Scan for the cell matching the given text and deliver its (x, y) coordinate at center. 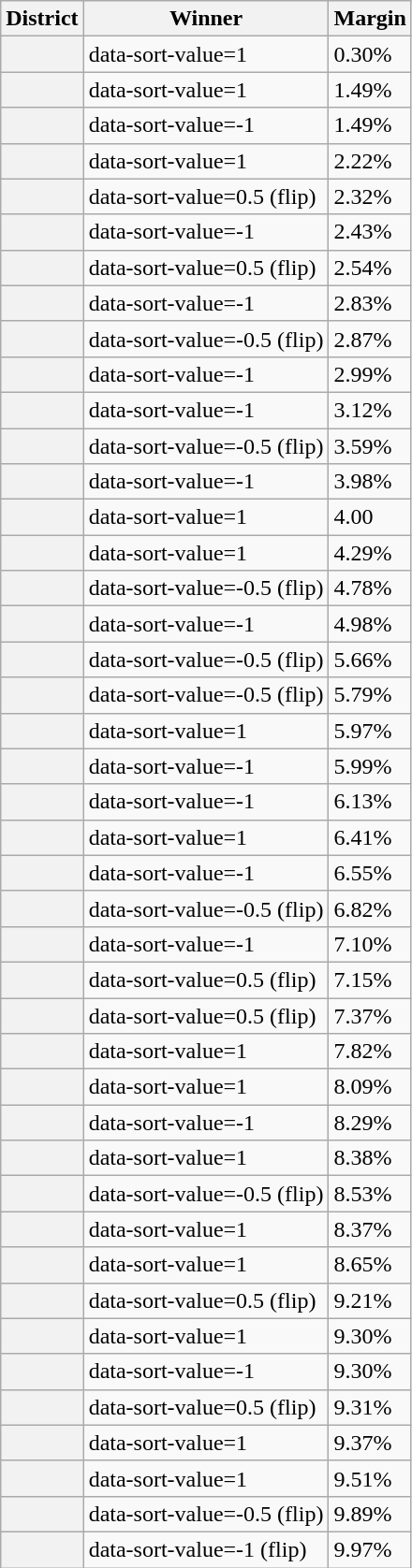
7.15% (370, 980)
9.89% (370, 1514)
6.13% (370, 802)
2.32% (370, 196)
8.53% (370, 1194)
4.98% (370, 624)
9.51% (370, 1478)
2.22% (370, 161)
2.87% (370, 339)
Margin (370, 19)
4.78% (370, 588)
6.55% (370, 873)
3.98% (370, 482)
2.43% (370, 232)
6.82% (370, 908)
Winner (206, 19)
0.30% (370, 54)
5.66% (370, 660)
2.99% (370, 374)
5.97% (370, 731)
2.83% (370, 303)
7.82% (370, 1052)
6.41% (370, 837)
7.10% (370, 944)
5.99% (370, 766)
9.21% (370, 1300)
5.79% (370, 695)
2.54% (370, 268)
9.37% (370, 1443)
8.37% (370, 1229)
8.29% (370, 1123)
4.29% (370, 553)
data-sort-value=-1 (flip) (206, 1549)
4.00 (370, 517)
District (42, 19)
3.59% (370, 446)
9.31% (370, 1407)
8.09% (370, 1087)
3.12% (370, 410)
7.37% (370, 1015)
8.65% (370, 1265)
8.38% (370, 1158)
9.97% (370, 1549)
